Detect which cell encompasses the target text, then output its (X, Y) center coordinate. 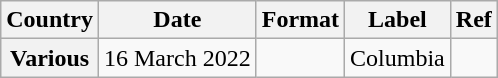
Format (300, 20)
Columbia (398, 58)
Date (177, 20)
Ref (474, 20)
Country (50, 20)
Various (50, 58)
16 March 2022 (177, 58)
Label (398, 20)
